Pinpoint the cell where the given text exists, returning its [X, Y] midpoint coordinate. 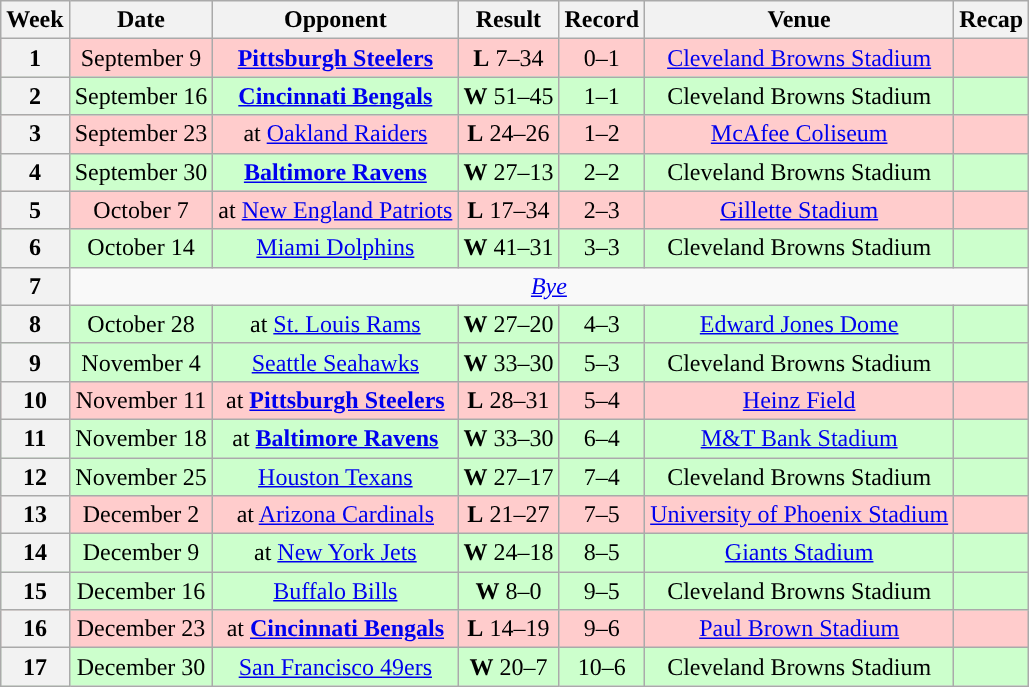
5 [35, 210]
Date [141, 20]
Record [602, 20]
W 27–13 [508, 172]
9 [35, 362]
Heinz Field [800, 400]
Venue [800, 20]
November 18 [141, 438]
at Oakland Raiders [336, 134]
7–4 [602, 477]
December 9 [141, 553]
at Baltimore Ravens [336, 438]
7 [35, 286]
8 [35, 324]
Paul Brown Stadium [800, 629]
1 [35, 58]
7–5 [602, 515]
Seattle Seahawks [336, 362]
L 7–34 [508, 58]
5–4 [602, 400]
December 23 [141, 629]
W 41–31 [508, 248]
L 14–19 [508, 629]
17 [35, 667]
10–6 [602, 667]
at Cincinnati Bengals [336, 629]
Edward Jones Dome [800, 324]
Pittsburgh Steelers [336, 58]
9–5 [602, 591]
November 25 [141, 477]
2–2 [602, 172]
10 [35, 400]
8–5 [602, 553]
W 27–20 [508, 324]
University of Phoenix Stadium [800, 515]
Bye [549, 286]
Opponent [336, 20]
December 30 [141, 667]
L 28–31 [508, 400]
December 2 [141, 515]
4–3 [602, 324]
September 9 [141, 58]
November 4 [141, 362]
L 21–27 [508, 515]
9–6 [602, 629]
Miami Dolphins [336, 248]
September 30 [141, 172]
October 28 [141, 324]
San Francisco 49ers [336, 667]
October 7 [141, 210]
W 24–18 [508, 553]
Week [35, 20]
14 [35, 553]
Cincinnati Bengals [336, 96]
September 23 [141, 134]
at Arizona Cardinals [336, 515]
Result [508, 20]
December 16 [141, 591]
November 11 [141, 400]
Houston Texans [336, 477]
15 [35, 591]
W 20–7 [508, 667]
Baltimore Ravens [336, 172]
1–2 [602, 134]
Gillette Stadium [800, 210]
6 [35, 248]
11 [35, 438]
Giants Stadium [800, 553]
at Pittsburgh Steelers [336, 400]
L 17–34 [508, 210]
3 [35, 134]
M&T Bank Stadium [800, 438]
2–3 [602, 210]
W 8–0 [508, 591]
5–3 [602, 362]
1–1 [602, 96]
6–4 [602, 438]
Buffalo Bills [336, 591]
16 [35, 629]
at New England Patriots [336, 210]
4 [35, 172]
L 24–26 [508, 134]
0–1 [602, 58]
at St. Louis Rams [336, 324]
at New York Jets [336, 553]
McAfee Coliseum [800, 134]
October 14 [141, 248]
2 [35, 96]
3–3 [602, 248]
W 51–45 [508, 96]
13 [35, 515]
Recap [992, 20]
W 27–17 [508, 477]
12 [35, 477]
September 16 [141, 96]
